From the cell containing the given text, extract its center point as [x, y] coordinate. 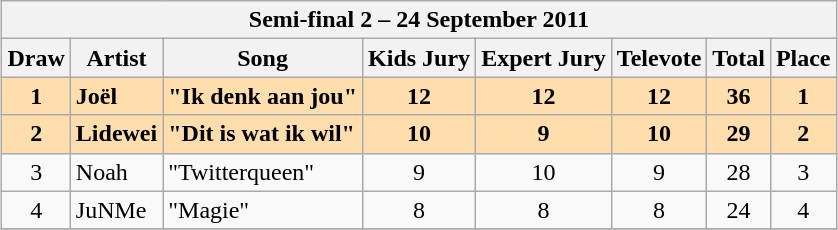
Artist [116, 58]
Joël [116, 96]
36 [739, 96]
Televote [658, 58]
"Ik denk aan jou" [263, 96]
Kids Jury [420, 58]
Expert Jury [544, 58]
"Twitterqueen" [263, 172]
Draw [36, 58]
Total [739, 58]
24 [739, 210]
"Magie" [263, 210]
Semi-final 2 – 24 September 2011 [419, 20]
Noah [116, 172]
29 [739, 134]
Song [263, 58]
JuNMe [116, 210]
28 [739, 172]
"Dit is wat ik wil" [263, 134]
Lidewei [116, 134]
Place [803, 58]
